Pinpoint the cell where the given text exists, returning its (X, Y) midpoint coordinate. 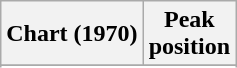
Chart (1970) (72, 34)
Peakposition (189, 34)
